Extract the (X, Y) coordinate from the center of the cell holding the provided text.  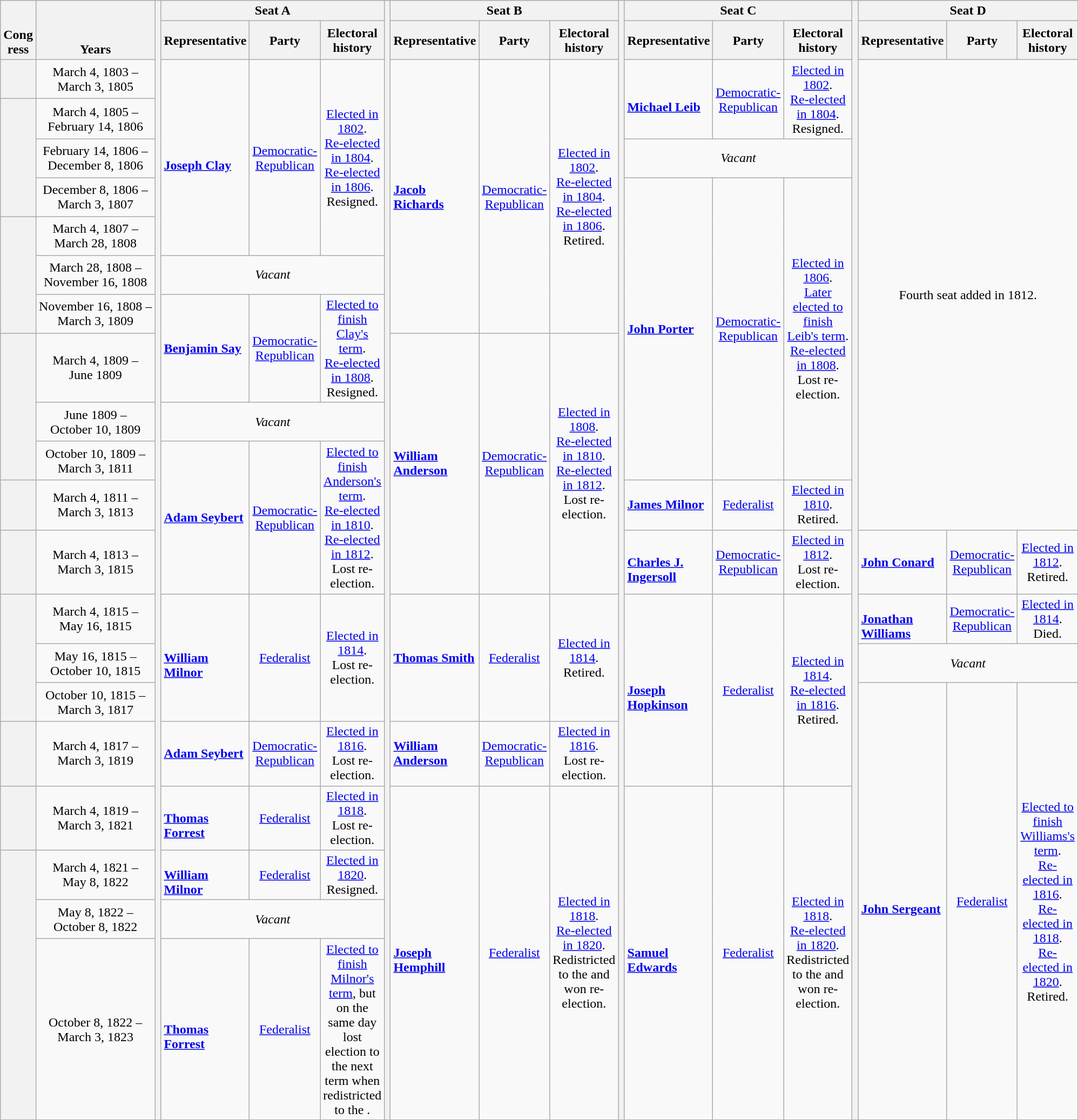
December 8, 1806 –March 3, 1807 (95, 197)
Years (95, 30)
Elected to finish Williams's term.Re-elected in 1816.Re-elected in 1818.Re-elected in 1820.Retired. (1048, 901)
June 1809 –October 10, 1809 (95, 422)
Samuel Edwards (669, 953)
Elected in 1802.Re-elected in 1804.Re-elected in 1806.Resigned. (352, 158)
Joseph Clay (205, 158)
May 16, 1815 –October 10, 1815 (95, 663)
Seat D (968, 11)
Michael Leib (669, 99)
Elected in 1812.Lost re-election. (818, 562)
March 4, 1807 –March 28, 1808 (95, 236)
March 4, 1817 –March 3, 1819 (95, 754)
March 4, 1819 –March 3, 1821 (95, 818)
Jacob Richards (435, 197)
Elected in 1802.Re-elected in 1804.Re-elected in 1806.Retired. (584, 197)
March 4, 1809 –June 1809 (95, 368)
Elected to finish Anderson's term.Re-elected in 1810.Re-elected in 1812.Lost re-election. (352, 517)
October 10, 1809 –March 3, 1811 (95, 461)
John Conard (902, 562)
Congress (18, 30)
February 14, 1806 –December 8, 1806 (95, 158)
March 4, 1821 –May 8, 1822 (95, 875)
Elected in 1814.Re-elected in 1816.Retired. (818, 690)
October 8, 1822 –March 3, 1823 (95, 1029)
Elected in 1810.Retired. (818, 505)
Charles J. Ingersoll (669, 562)
John Porter (669, 329)
Elected in 1814.Lost re-election. (352, 658)
March 28, 1808 –November 16, 1808 (95, 275)
Elected in 1814.Died. (1048, 619)
Elected in 1820.Resigned. (352, 875)
Elected in 1802.Re-elected in 1804.Resigned. (818, 99)
Joseph Hopkinson (669, 690)
Joseph Hemphill (435, 953)
Jonathan Williams (902, 619)
Elected in 1812.Retired. (1048, 562)
March 4, 1815 –May 16, 1815 (95, 619)
Seat C (738, 11)
Elected in 1818.Lost re-election. (352, 818)
Thomas Smith (435, 658)
Elected in 1814.Retired. (584, 658)
March 4, 1805 –February 14, 1806 (95, 119)
March 4, 1803 –March 3, 1805 (95, 79)
Elected in 1808.Re-elected in 1810.Re-elected in 1812.Lost re-election. (584, 463)
Seat B (504, 11)
Elected in 1806.Later elected to finish Leib's term.Re-elected in 1808.Lost re-election. (818, 329)
May 8, 1822 –October 8, 1822 (95, 919)
Benjamin Say (205, 348)
March 4, 1811 –March 3, 1813 (95, 505)
October 10, 1815 –March 3, 1817 (95, 702)
Seat A (273, 11)
John Sergeant (902, 901)
Fourth seat added in 1812. (968, 295)
March 4, 1813 –March 3, 1815 (95, 562)
Elected to finish Clay's term.Re-elected in 1808.Resigned. (352, 348)
November 16, 1808 –March 3, 1809 (95, 314)
James Milnor (669, 505)
Elected to finish Milnor's term, but on the same day lost election to the next term when redistricted to the . (352, 1029)
